Scan for the cell matching the given text and deliver its (x, y) coordinate at center. 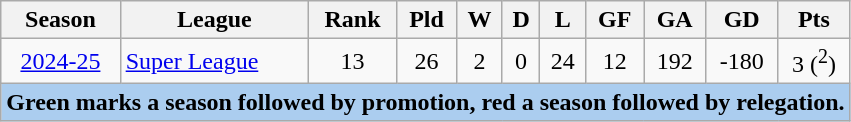
Pld (427, 20)
12 (615, 62)
Season (60, 20)
2 (479, 62)
League (214, 20)
Super League (214, 62)
W (479, 20)
24 (563, 62)
192 (675, 62)
-180 (742, 62)
L (563, 20)
D (520, 20)
13 (353, 62)
GF (615, 20)
0 (520, 62)
Rank (353, 20)
Pts (814, 20)
3 (2) (814, 62)
GD (742, 20)
GA (675, 20)
26 (427, 62)
Green marks a season followed by promotion, red a season followed by relegation. (426, 102)
2024-25 (60, 62)
